For the text-containing cell, return its midpoint in [x, y] coordinate format. 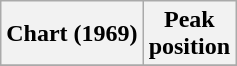
Chart (1969) [72, 34]
Peakposition [189, 34]
